From the cell containing the given text, extract its center point as (x, y) coordinate. 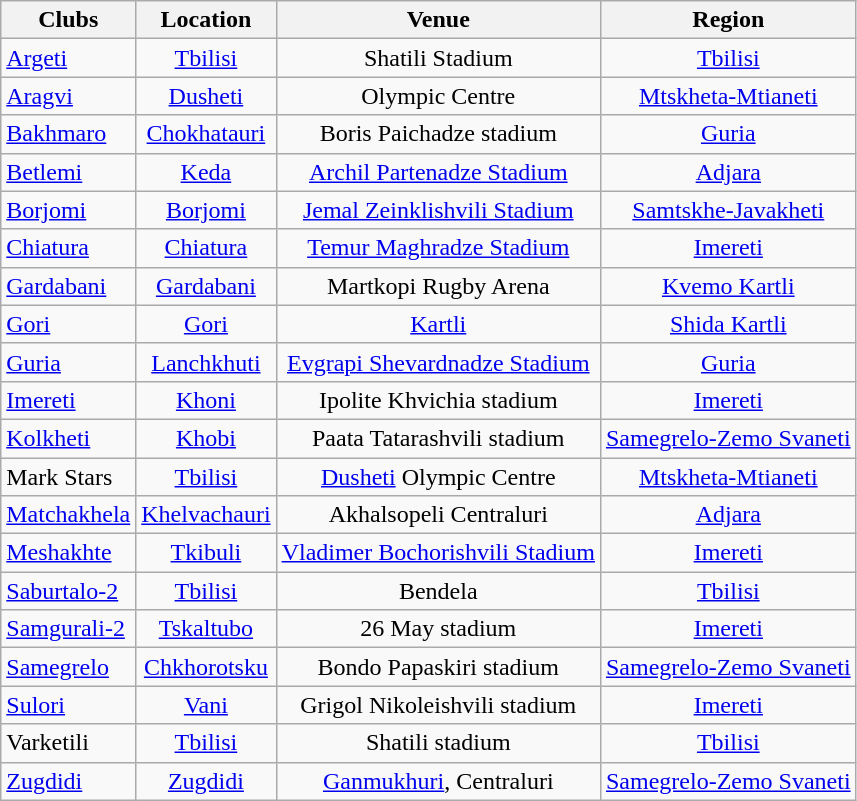
Meshakhte (68, 553)
Location (206, 20)
Dusheti (206, 96)
Bakhmaro (68, 134)
Sulori (68, 705)
Kartli (438, 324)
Kvemo Kartli (728, 286)
Khobi (206, 438)
Chokhatauri (206, 134)
Vani (206, 705)
Dusheti Olympic Centre (438, 477)
Ganmukhuri, Centraluri (438, 781)
Mark Stars (68, 477)
Shatili Stadium (438, 58)
Shida Kartli (728, 324)
Martkopi Rugby Arena (438, 286)
Betlemi (68, 172)
Temur Maghradze Stadium (438, 248)
Ipolite Khvichia stadium (438, 400)
Matchakhela (68, 515)
26 May stadium (438, 629)
Paata Tatarashvili stadium (438, 438)
Samgurali-2 (68, 629)
Grigol Nikoleishvili stadium (438, 705)
Keda (206, 172)
Tskaltubo (206, 629)
Shatili stadium (438, 743)
Boris Paichadze stadium (438, 134)
Lanchkhuti (206, 362)
Tkibuli (206, 553)
Olympic Centre (438, 96)
Venue (438, 20)
Samegrelo (68, 667)
Region (728, 20)
Argeti (68, 58)
Aragvi (68, 96)
Varketili (68, 743)
Khoni (206, 400)
Akhalsopeli Centraluri (438, 515)
Chkhorotsku (206, 667)
Jemal Zeinklishvili Stadium (438, 210)
Saburtalo-2 (68, 591)
Samtskhe-Javakheti (728, 210)
Clubs (68, 20)
Archil Partenadze Stadium (438, 172)
Bondo Papaskiri stadium (438, 667)
Vladimer Bochorishvili Stadium (438, 553)
Khelvachauri (206, 515)
Evgrapi Shevardnadze Stadium (438, 362)
Kolkheti (68, 438)
Bendela (438, 591)
